For the text-containing cell, return its midpoint in [x, y] coordinate format. 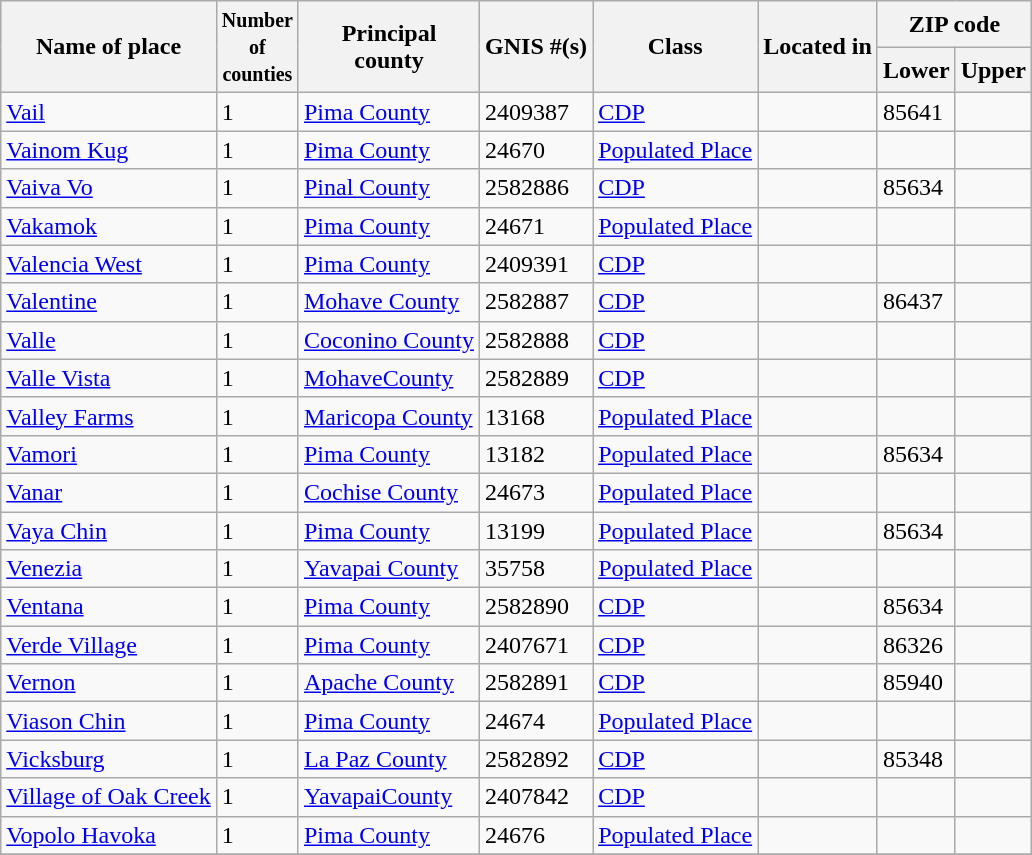
2582887 [536, 302]
24673 [536, 492]
Valle Vista [109, 378]
Pinal County [388, 188]
85348 [916, 759]
Valencia West [109, 264]
Vakamok [109, 226]
2582891 [536, 683]
Verde Village [109, 645]
2582892 [536, 759]
86326 [916, 645]
Vail [109, 112]
Number ofcounties [257, 47]
Ventana [109, 607]
2407842 [536, 797]
85940 [916, 683]
YavapaiCounty [388, 797]
Located in [818, 47]
Coconino County [388, 340]
2409387 [536, 112]
24674 [536, 721]
Vainom Kug [109, 150]
24670 [536, 150]
13199 [536, 531]
Vopolo Havoka [109, 835]
GNIS #(s) [536, 47]
Mohave County [388, 302]
86437 [916, 302]
Vanar [109, 492]
La Paz County [388, 759]
Apache County [388, 683]
2582886 [536, 188]
Yavapai County [388, 569]
Cochise County [388, 492]
Viason Chin [109, 721]
35758 [536, 569]
Valentine [109, 302]
Principal county [388, 47]
MohaveCounty [388, 378]
2407671 [536, 645]
Valley Farms [109, 416]
Vaiva Vo [109, 188]
Vicksburg [109, 759]
2409391 [536, 264]
85641 [916, 112]
Name of place [109, 47]
24671 [536, 226]
Class [676, 47]
2582889 [536, 378]
Upper [993, 70]
Vernon [109, 683]
13182 [536, 454]
Vamori [109, 454]
13168 [536, 416]
2582888 [536, 340]
Village of Oak Creek [109, 797]
2582890 [536, 607]
ZIP code [954, 24]
Maricopa County [388, 416]
24676 [536, 835]
Lower [916, 70]
Venezia [109, 569]
Vaya Chin [109, 531]
Valle [109, 340]
